Detect which cell encompasses the target text, then output its [X, Y] center coordinate. 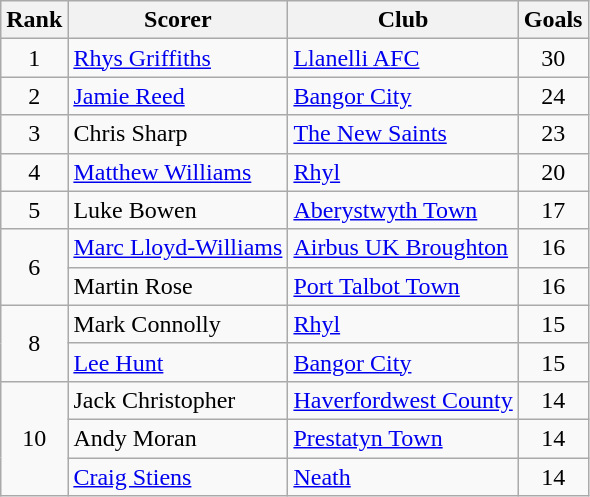
20 [553, 172]
Rank [34, 20]
Jack Christopher [178, 400]
24 [553, 96]
3 [34, 134]
8 [34, 343]
Marc Lloyd-Williams [178, 248]
23 [553, 134]
Lee Hunt [178, 362]
Club [403, 20]
Scorer [178, 20]
4 [34, 172]
Rhys Griffiths [178, 58]
30 [553, 58]
Jamie Reed [178, 96]
Andy Moran [178, 438]
5 [34, 210]
Port Talbot Town [403, 286]
2 [34, 96]
Chris Sharp [178, 134]
Goals [553, 20]
17 [553, 210]
Matthew Williams [178, 172]
Luke Bowen [178, 210]
Mark Connolly [178, 324]
Craig Stiens [178, 477]
6 [34, 267]
The New Saints [403, 134]
1 [34, 58]
Neath [403, 477]
Airbus UK Broughton [403, 248]
Martin Rose [178, 286]
Prestatyn Town [403, 438]
10 [34, 438]
Llanelli AFC [403, 58]
Aberystwyth Town [403, 210]
Haverfordwest County [403, 400]
